Extract the (x, y) coordinate from the center of the cell holding the provided text.  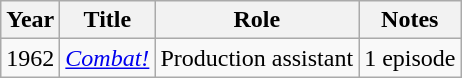
Year (30, 20)
Combat! (108, 58)
Production assistant (257, 58)
1962 (30, 58)
Title (108, 20)
1 episode (410, 58)
Notes (410, 20)
Role (257, 20)
